Return the [x, y] coordinate for the center point of the cell that contains the specified text.  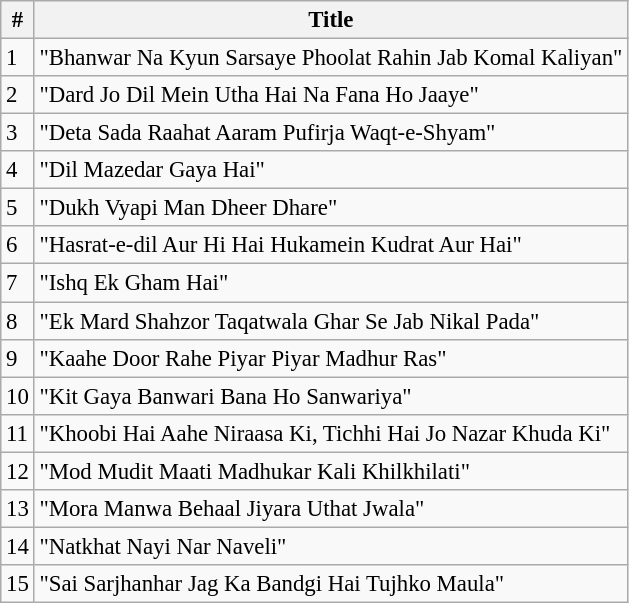
15 [18, 584]
6 [18, 245]
4 [18, 170]
11 [18, 433]
"Kaahe Door Rahe Piyar Piyar Madhur Ras" [331, 358]
"Bhanwar Na Kyun Sarsaye Phoolat Rahin Jab Komal Kaliyan" [331, 58]
# [18, 20]
"Dard Jo Dil Mein Utha Hai Na Fana Ho Jaaye" [331, 95]
Title [331, 20]
"Sai Sarjhanhar Jag Ka Bandgi Hai Tujhko Maula" [331, 584]
"Dil Mazedar Gaya Hai" [331, 170]
13 [18, 509]
"Ek Mard Shahzor Taqatwala Ghar Se Jab Nikal Pada" [331, 321]
10 [18, 396]
5 [18, 208]
"Kit Gaya Banwari Bana Ho Sanwariya" [331, 396]
2 [18, 95]
"Natkhat Nayi Nar Naveli" [331, 546]
3 [18, 133]
"Dukh Vyapi Man Dheer Dhare" [331, 208]
"Hasrat-e-dil Aur Hi Hai Hukamein Kudrat Aur Hai" [331, 245]
14 [18, 546]
"Khoobi Hai Aahe Niraasa Ki, Tichhi Hai Jo Nazar Khuda Ki" [331, 433]
1 [18, 58]
"Mod Mudit Maati Madhukar Kali Khilkhilati" [331, 471]
7 [18, 283]
9 [18, 358]
"Ishq Ek Gham Hai" [331, 283]
"Mora Manwa Behaal Jiyara Uthat Jwala" [331, 509]
12 [18, 471]
8 [18, 321]
"Deta Sada Raahat Aaram Pufirja Waqt-e-Shyam" [331, 133]
